Find where the given text appears and provide that cell's center as (x, y) coordinate. 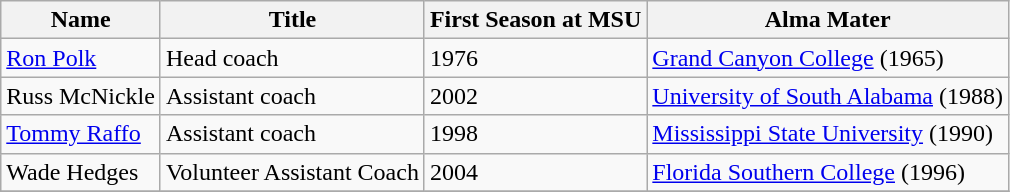
Alma Mater (828, 20)
2004 (535, 172)
Florida Southern College (1996) (828, 172)
Volunteer Assistant Coach (292, 172)
Title (292, 20)
Mississippi State University (1990) (828, 134)
Grand Canyon College (1965) (828, 58)
Tommy Raffo (81, 134)
First Season at MSU (535, 20)
Name (81, 20)
Wade Hedges (81, 172)
Ron Polk (81, 58)
Russ McNickle (81, 96)
1998 (535, 134)
Head coach (292, 58)
University of South Alabama (1988) (828, 96)
2002 (535, 96)
1976 (535, 58)
